Search for the cell housing the specified text and yield its (X, Y) center coordinate. 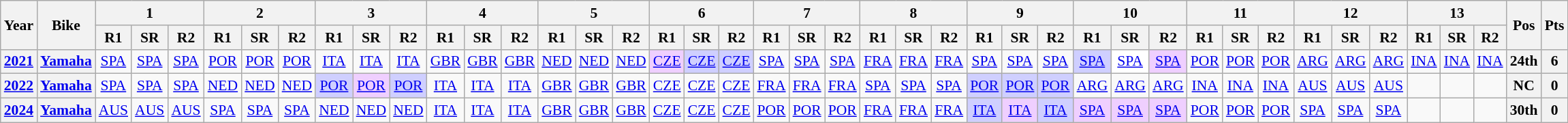
13 (1456, 13)
11 (1240, 13)
30th (1524, 111)
4 (483, 13)
8 (913, 13)
2022 (19, 86)
Bike (66, 25)
1 (150, 13)
9 (1020, 13)
Pos (1524, 25)
12 (1350, 13)
NC (1524, 86)
Year (19, 25)
10 (1131, 13)
5 (594, 13)
2024 (19, 111)
7 (806, 13)
3 (371, 13)
Pts (1554, 25)
2021 (19, 61)
2 (260, 13)
24th (1524, 61)
